Search for the cell housing the specified text and yield its [X, Y] center coordinate. 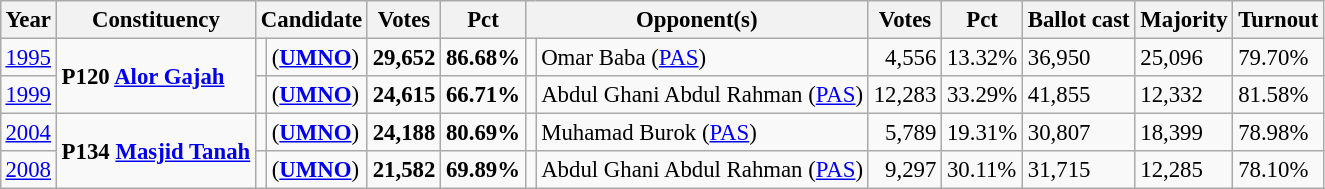
33.29% [982, 95]
30,807 [1078, 133]
21,582 [404, 170]
Constituency [156, 20]
P134 Masjid Tanah [156, 152]
13.32% [982, 57]
24,188 [404, 133]
19.31% [982, 133]
69.89% [484, 170]
78.10% [1278, 170]
1995 [28, 57]
12,283 [904, 95]
Ballot cast [1078, 20]
30.11% [982, 170]
1999 [28, 95]
25,096 [1184, 57]
80.69% [484, 133]
41,855 [1078, 95]
Muhamad Burok (PAS) [702, 133]
29,652 [404, 57]
2008 [28, 170]
36,950 [1078, 57]
2004 [28, 133]
9,297 [904, 170]
Candidate [312, 20]
5,789 [904, 133]
Opponent(s) [696, 20]
79.70% [1278, 57]
31,715 [1078, 170]
4,556 [904, 57]
18,399 [1184, 133]
12,285 [1184, 170]
24,615 [404, 95]
81.58% [1278, 95]
P120 Alor Gajah [156, 76]
Year [28, 20]
66.71% [484, 95]
Majority [1184, 20]
Turnout [1278, 20]
86.68% [484, 57]
12,332 [1184, 95]
Omar Baba (PAS) [702, 57]
78.98% [1278, 133]
